Identify which cell holds the provided text, then report its [x, y] central coordinate. 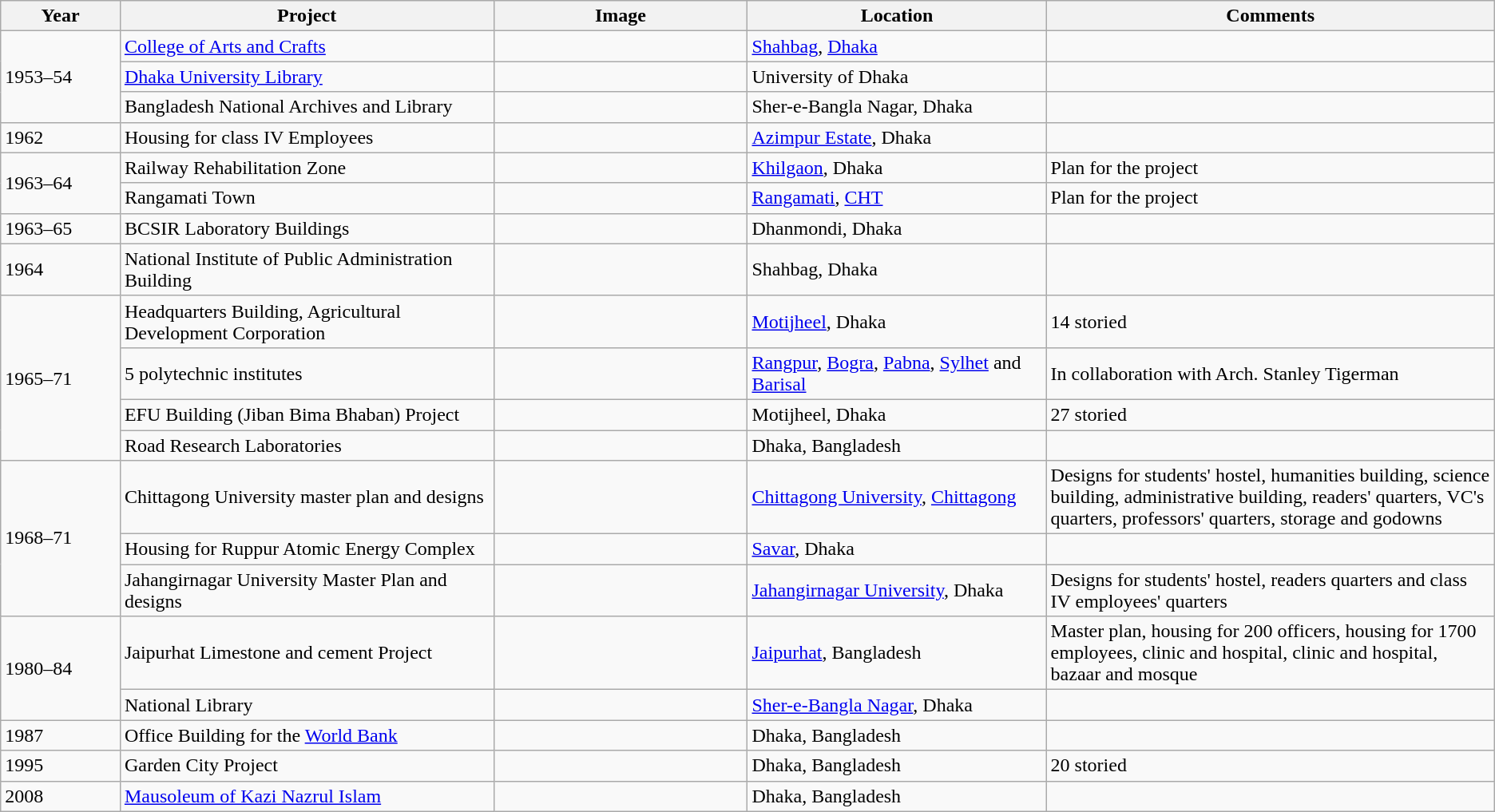
1980–84 [61, 668]
Dhanmondi, Dhaka [897, 228]
1995 [61, 766]
Rangamati, CHT [897, 198]
27 storied [1270, 414]
Chittagong University, Chittagong [897, 497]
Railway Rehabilitation Zone [307, 168]
1963–65 [61, 228]
Location [897, 16]
Azimpur Estate, Dhaka [897, 137]
Road Research Laboratories [307, 445]
1962 [61, 137]
National Institute of Public Administration Building [307, 270]
Designs for students' hostel, readers quarters and class IV employees' quarters [1270, 591]
Rangamati Town [307, 198]
Year [61, 16]
Jaipurhat, Bangladesh [897, 653]
Housing for class IV Employees [307, 137]
1965–71 [61, 378]
BCSIR Laboratory Buildings [307, 228]
Headquarters Building, Agricultural Development Corporation [307, 321]
National Library [307, 705]
Project [307, 16]
1968–71 [61, 538]
Master plan, housing for 200 officers, housing for 1700 employees, clinic and hospital, clinic and hospital, bazaar and mosque [1270, 653]
University of Dhaka [897, 77]
Housing for Ruppur Atomic Energy Complex [307, 549]
1987 [61, 735]
Garden City Project [307, 766]
Office Building for the World Bank [307, 735]
Jahangirnagar University, Dhaka [897, 591]
College of Arts and Crafts [307, 46]
Chittagong University master plan and designs [307, 497]
Dhaka University Library [307, 77]
1953–54 [61, 77]
Khilgaon, Dhaka [897, 168]
EFU Building (Jiban Bima Bhaban) Project [307, 414]
Image [621, 16]
2008 [61, 796]
Rangpur, Bogra, Pabna, Sylhet and Barisal [897, 374]
Savar, Dhaka [897, 549]
1964 [61, 270]
Bangladesh National Archives and Library [307, 107]
5 polytechnic institutes [307, 374]
Comments [1270, 16]
Jaipurhat Limestone and cement Project [307, 653]
Mausoleum of Kazi Nazrul Islam [307, 796]
1963–64 [61, 183]
20 storied [1270, 766]
14 storied [1270, 321]
In collaboration with Arch. Stanley Tigerman [1270, 374]
Jahangirnagar University Master Plan and designs [307, 591]
